From the cell containing the given text, extract its center point as [X, Y] coordinate. 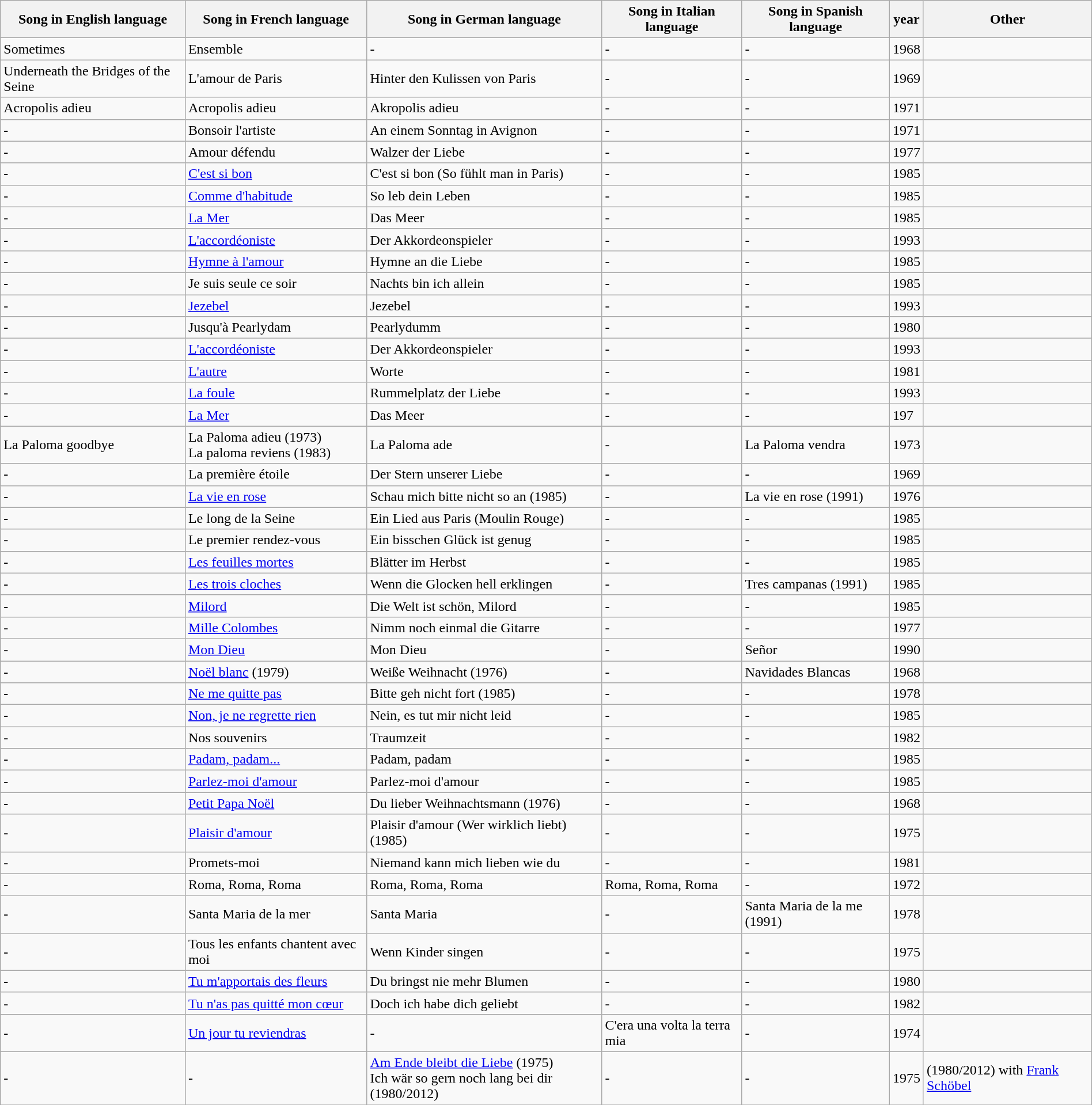
Akropolis adieu [484, 108]
Je suis seule ce soir [276, 283]
Bitte geh nicht fort (1985) [484, 694]
Nein, es tut mir nicht leid [484, 716]
Plaisir d'amour (Wer wirklich liebt) (1985) [484, 833]
Walzer der Liebe [484, 152]
Tu m'apportais des fleurs [276, 981]
Schau mich bitte nicht so an (1985) [484, 496]
Hymne an die Liebe [484, 261]
L'autre [276, 371]
Santa Maria de la me (1991) [816, 914]
1974 [907, 1033]
La Paloma ade [484, 445]
Wenn die Glocken hell erklingen [484, 584]
Song in English language [93, 20]
Tous les enfants chantent avec moi [276, 951]
Ein bisschen Glück ist genug [484, 540]
Other [1007, 20]
1990 [907, 650]
197 [907, 415]
Worte [484, 371]
Le long de la Seine [276, 518]
Le premier rendez-vous [276, 540]
Sometimes [93, 49]
Bonsoir l'artiste [276, 130]
Un jour tu reviendras [276, 1033]
Tu n'as pas quitté mon cœur [276, 1003]
Nachts bin ich allein [484, 283]
Jusqu'à Pearlydam [276, 328]
Doch ich habe dich geliebt [484, 1003]
C'era una volta la terra mia [672, 1033]
Song in German language [484, 20]
1973 [907, 445]
Les trois cloches [276, 584]
Du bringst nie mehr Blumen [484, 981]
Amour défendu [276, 152]
Padam, padam... [276, 760]
Rummelplatz der Liebe [484, 393]
Ein Lied aus Paris (Moulin Rouge) [484, 518]
Blätter im Herbst [484, 562]
Señor [816, 650]
La vie en rose [276, 496]
Nimm noch einmal die Gitarre [484, 628]
Underneath the Bridges of the Seine [93, 78]
Noël blanc (1979) [276, 672]
La foule [276, 393]
L'amour de Paris [276, 78]
1972 [907, 884]
Ne me quitte pas [276, 694]
Nos souvenirs [276, 738]
Niemand kann mich lieben wie du [484, 863]
La première étoile [276, 474]
(1980/2012) with Frank Schöbel [1007, 1078]
Petit Papa Noël [276, 803]
So leb dein Leben [484, 196]
Hymne à l'amour [276, 261]
Mille Colombes [276, 628]
Ensemble [276, 49]
Song in Spanish language [816, 20]
Milord [276, 606]
Wenn Kinder singen [484, 951]
Plaisir d'amour [276, 833]
Santa Maria [484, 914]
Am Ende bleibt die Liebe (1975) Ich wär so gern noch lang bei dir (1980/2012) [484, 1078]
Song in French language [276, 20]
Les feuilles mortes [276, 562]
Santa Maria de la mer [276, 914]
Pearlydumm [484, 328]
Die Welt ist schön, Milord [484, 606]
Comme d'habitude [276, 196]
Weiße Weihnacht (1976) [484, 672]
1976 [907, 496]
Du lieber Weihnachtsmann (1976) [484, 803]
La vie en rose (1991) [816, 496]
C'est si bon (So fühlt man in Paris) [484, 174]
La Paloma goodbye [93, 445]
La Paloma adieu (1973) La paloma reviens (1983) [276, 445]
An einem Sonntag in Avignon [484, 130]
Traumzeit [484, 738]
Hinter den Kulissen von Paris [484, 78]
Non, je ne regrette rien [276, 716]
Tres campanas (1991) [816, 584]
year [907, 20]
Song in Italian language [672, 20]
C'est si bon [276, 174]
La Paloma vendra [816, 445]
Padam, padam [484, 760]
Promets-moi [276, 863]
Navidades Blancas [816, 672]
Der Stern unserer Liebe [484, 474]
